Return [X, Y] of the center of cell containing provided text 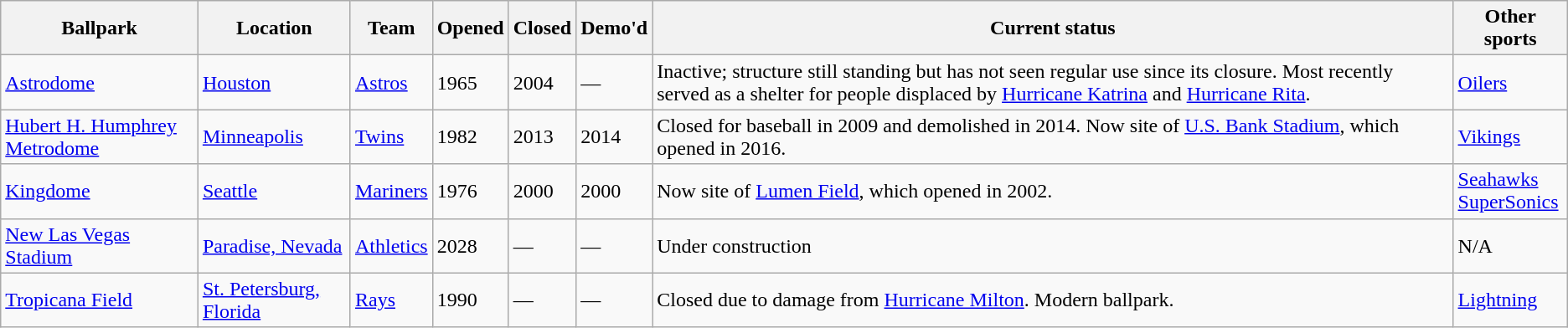
2014 [615, 137]
1965 [471, 82]
2004 [542, 82]
N/A [1510, 246]
Current status [1053, 28]
Twins [391, 137]
Oilers [1510, 82]
1976 [471, 191]
Paradise, Nevada [274, 246]
Location [274, 28]
Athletics [391, 246]
Seattle [274, 191]
Now site of Lumen Field, which opened in 2002. [1053, 191]
2028 [471, 246]
Tropicana Field [100, 300]
SeahawksSuperSonics [1510, 191]
Houston [274, 82]
Hubert H. Humphrey Metrodome [100, 137]
Under construction [1053, 246]
St. Petersburg, Florida [274, 300]
Closed for baseball in 2009 and demolished in 2014. Now site of U.S. Bank Stadium, which opened in 2016. [1053, 137]
Team [391, 28]
1982 [471, 137]
New Las Vegas Stadium [100, 246]
Astros [391, 82]
2013 [542, 137]
Vikings [1510, 137]
Closed due to damage from Hurricane Milton. Modern ballpark. [1053, 300]
Minneapolis [274, 137]
Opened [471, 28]
Demo'd [615, 28]
Rays [391, 300]
Astrodome [100, 82]
Other sports [1510, 28]
Mariners [391, 191]
Kingdome [100, 191]
1990 [471, 300]
Ballpark [100, 28]
Closed [542, 28]
Lightning [1510, 300]
